For the text-containing cell, return its midpoint in [X, Y] coordinate format. 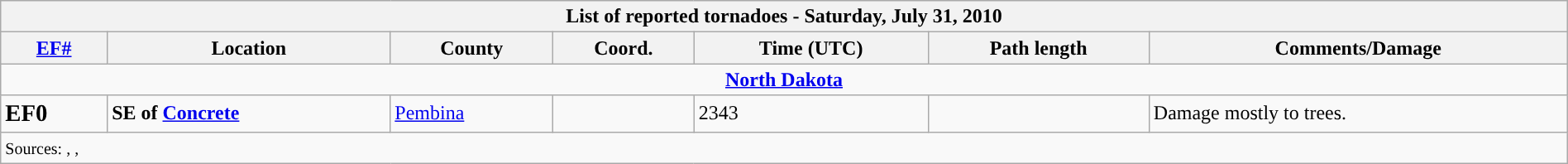
Location [249, 48]
Damage mostly to trees. [1358, 113]
EF0 [55, 113]
Comments/Damage [1358, 48]
2343 [810, 113]
EF# [55, 48]
Coord. [624, 48]
Sources: , , [784, 147]
Path length [1039, 48]
List of reported tornadoes - Saturday, July 31, 2010 [784, 17]
Time (UTC) [810, 48]
County [471, 48]
SE of Concrete [249, 113]
Pembina [471, 113]
North Dakota [784, 80]
